Determine the [x, y] coordinate at the center of the cell enclosing the given text.  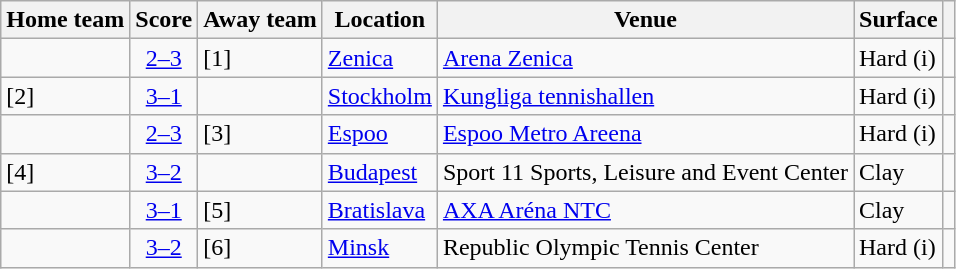
Espoo Metro Areena [645, 134]
Away team [260, 20]
Surface [899, 20]
Bratislava [380, 210]
Stockholm [380, 96]
Minsk [380, 248]
Score [164, 20]
[2] [66, 96]
Home team [66, 20]
Zenica [380, 58]
[3] [260, 134]
Location [380, 20]
Sport 11 Sports, Leisure and Event Center [645, 172]
[5] [260, 210]
AXA Aréna NTC [645, 210]
Arena Zenica [645, 58]
Budapest [380, 172]
[4] [66, 172]
Republic Olympic Tennis Center [645, 248]
Venue [645, 20]
Kungliga tennishallen [645, 96]
[1] [260, 58]
[6] [260, 248]
Espoo [380, 134]
